Determine the [X, Y] coordinate at the center of the cell enclosing the given text.  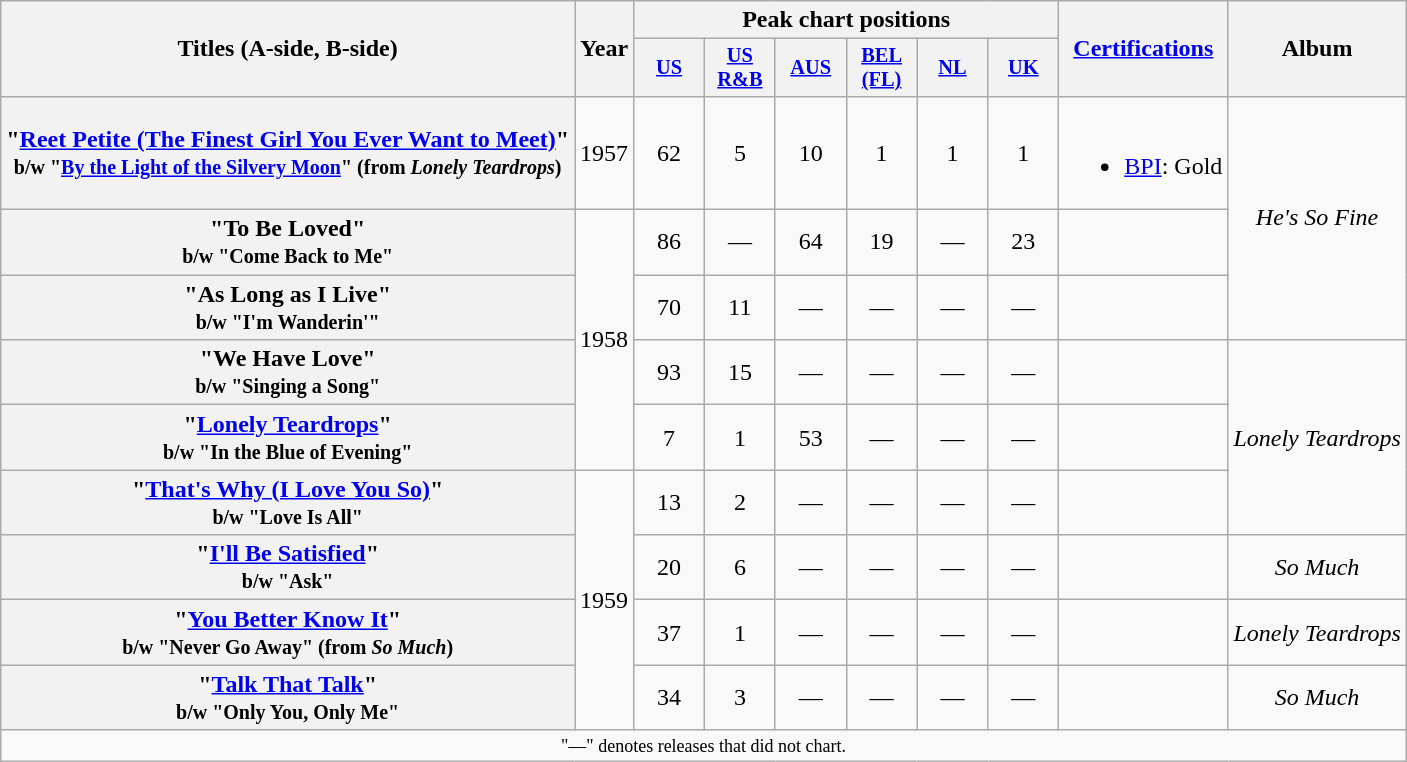
23 [1024, 242]
"That's Why (I Love You So)"b/w "Love Is All" [288, 502]
34 [670, 698]
"—" denotes releases that did not chart. [704, 746]
"As Long as I Live"b/w "I'm Wanderin'" [288, 308]
70 [670, 308]
"Talk That Talk"b/w "Only You, Only Me" [288, 698]
He's So Fine [1317, 218]
20 [670, 568]
15 [740, 372]
"I'll Be Satisfied"b/w "Ask" [288, 568]
Certifications [1144, 49]
UK [1024, 68]
62 [670, 152]
"We Have Love"b/w "Singing a Song" [288, 372]
64 [810, 242]
53 [810, 438]
7 [670, 438]
13 [670, 502]
"You Better Know It"b/w "Never Go Away" (from So Much) [288, 632]
5 [740, 152]
10 [810, 152]
Peak chart positions [846, 20]
37 [670, 632]
"To Be Loved"b/w "Come Back to Me" [288, 242]
US [670, 68]
"Reet Petite (The Finest Girl You Ever Want to Meet)"b/w "By the Light of the Silvery Moon" (from Lonely Teardrops) [288, 152]
BPI: Gold [1144, 152]
Album [1317, 49]
AUS [810, 68]
NL [952, 68]
3 [740, 698]
2 [740, 502]
USR&B [740, 68]
1959 [604, 600]
86 [670, 242]
1958 [604, 340]
19 [882, 242]
6 [740, 568]
BEL (FL) [882, 68]
93 [670, 372]
Titles (A-side, B-side) [288, 49]
1957 [604, 152]
Year [604, 49]
11 [740, 308]
"Lonely Teardrops"b/w "In the Blue of Evening" [288, 438]
